Extract the (x, y) coordinate from the center of the cell holding the provided text.  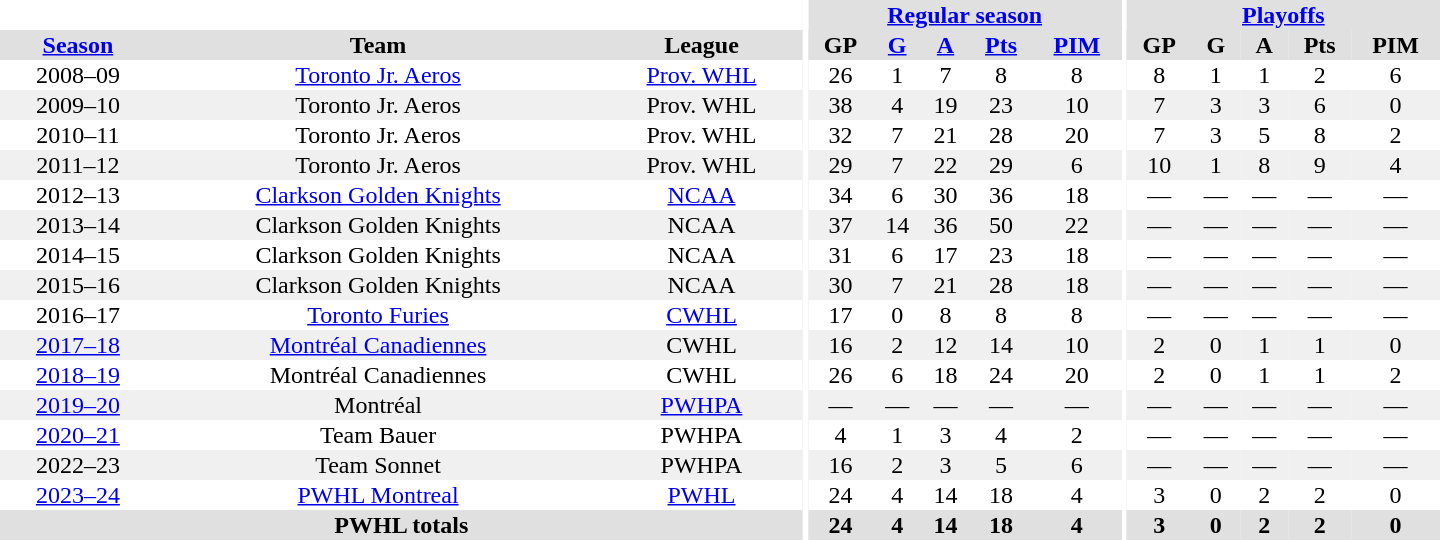
19 (945, 105)
2014–15 (78, 255)
2018–19 (78, 375)
2009–10 (78, 105)
2012–13 (78, 195)
2013–14 (78, 225)
12 (945, 345)
2023–24 (78, 495)
Montréal (378, 405)
38 (840, 105)
2016–17 (78, 315)
PWHL Montreal (378, 495)
34 (840, 195)
2020–21 (78, 435)
2011–12 (78, 165)
2010–11 (78, 135)
2019–20 (78, 405)
Toronto Furies (378, 315)
2022–23 (78, 465)
Playoffs (1284, 15)
PWHL totals (402, 525)
2015–16 (78, 285)
Team (378, 45)
PWHL (701, 495)
2008–09 (78, 75)
37 (840, 225)
Team Sonnet (378, 465)
2017–18 (78, 345)
Team Bauer (378, 435)
Regular season (964, 15)
9 (1320, 165)
32 (840, 135)
31 (840, 255)
50 (1002, 225)
League (701, 45)
Season (78, 45)
